Return the (X, Y) coordinate for the center point of the cell that contains the specified text.  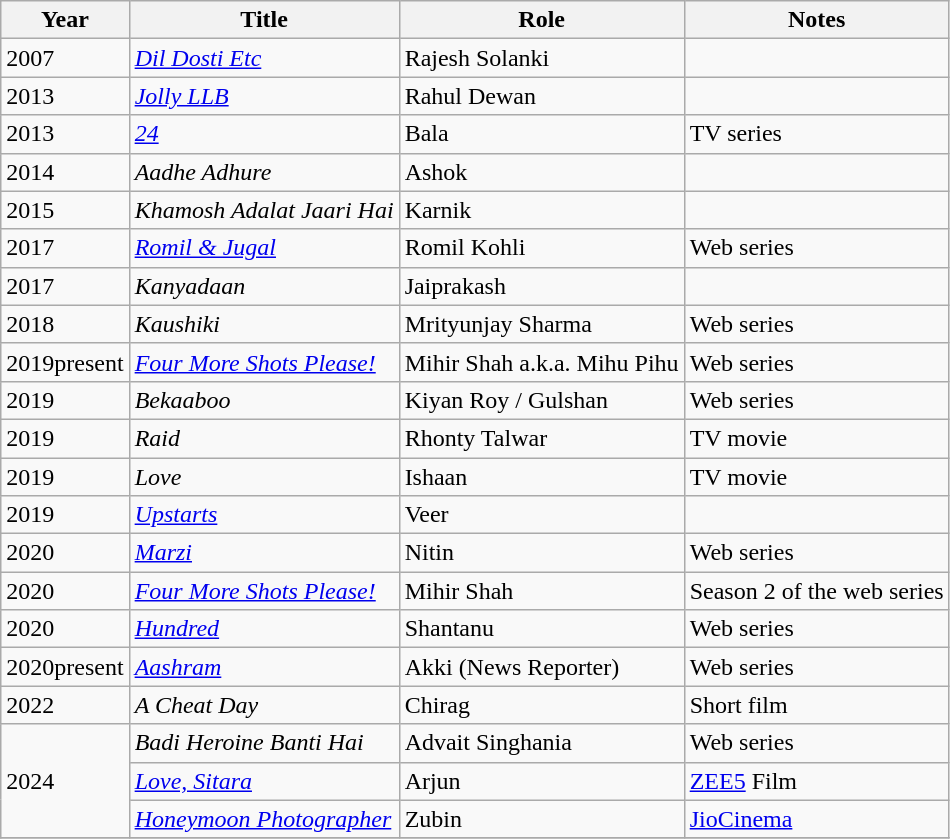
Rhonty Talwar (542, 438)
2014 (65, 172)
Romil & Jugal (264, 248)
Upstarts (264, 515)
Shantanu (542, 629)
Season 2 of the web series (816, 591)
Arjun (542, 781)
2020present (65, 667)
Khamosh Adalat Jaari Hai (264, 210)
Title (264, 20)
A Cheat Day (264, 705)
Ashok (542, 172)
Raid (264, 438)
2018 (65, 324)
Year (65, 20)
Rahul Dewan (542, 96)
JioCinema (816, 819)
Mrityunjay Sharma (542, 324)
Veer (542, 515)
Advait Singhania (542, 743)
TV series (816, 134)
ZEE5 Film (816, 781)
Aadhe Adhure (264, 172)
Kaushiki (264, 324)
Notes (816, 20)
Love, Sitara (264, 781)
Zubin (542, 819)
Badi Heroine Banti Hai (264, 743)
Jolly LLB (264, 96)
Jaiprakash (542, 286)
2022 (65, 705)
Ishaan (542, 477)
Mihir Shah (542, 591)
Marzi (264, 553)
Role (542, 20)
Bekaaboo (264, 400)
Aashram (264, 667)
Romil Kohli (542, 248)
2019present (65, 362)
Kiyan Roy / Gulshan (542, 400)
Dil Dosti Etc (264, 58)
Kanyadaan (264, 286)
2015 (65, 210)
Honeymoon Photographer (264, 819)
Short film (816, 705)
Chirag (542, 705)
Nitin (542, 553)
Rajesh Solanki (542, 58)
2007 (65, 58)
24 (264, 134)
Love (264, 477)
Karnik (542, 210)
Hundred (264, 629)
Akki (News Reporter) (542, 667)
2024 (65, 781)
Mihir Shah a.k.a. Mihu Pihu (542, 362)
Bala (542, 134)
